Capture the cell that displays the provided text and extract its (x, y) central coordinate. 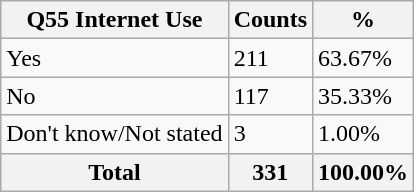
Q55 Internet Use (114, 20)
331 (270, 172)
Total (114, 172)
35.33% (364, 96)
211 (270, 58)
Counts (270, 20)
63.67% (364, 58)
117 (270, 96)
1.00% (364, 134)
100.00% (364, 172)
Yes (114, 58)
% (364, 20)
3 (270, 134)
Don't know/Not stated (114, 134)
No (114, 96)
